Detect which cell encompasses the target text, then output its [X, Y] center coordinate. 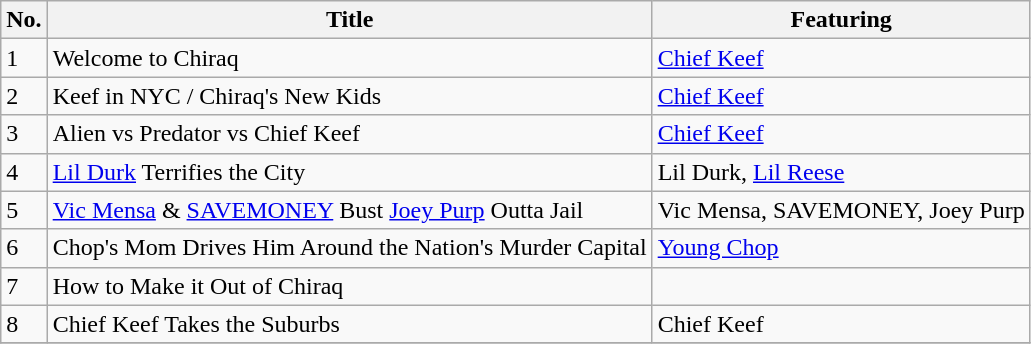
Vic Mensa, SAVEMONEY, Joey Purp [841, 210]
Title [350, 20]
4 [24, 172]
Chop's Mom Drives Him Around the Nation's Murder Capital [350, 248]
8 [24, 324]
Young Chop [841, 248]
1 [24, 58]
Keef in NYC / Chiraq's New Kids [350, 96]
Alien vs Predator vs Chief Keef [350, 134]
Lil Durk Terrifies the City [350, 172]
5 [24, 210]
Featuring [841, 20]
3 [24, 134]
7 [24, 286]
Vic Mensa & SAVEMONEY Bust Joey Purp Outta Jail [350, 210]
6 [24, 248]
Chief Keef Takes the Suburbs [350, 324]
How to Make it Out of Chiraq [350, 286]
Welcome to Chiraq [350, 58]
Lil Durk, Lil Reese [841, 172]
No. [24, 20]
2 [24, 96]
